Locate the cell with the specified text and output its (X, Y) center coordinate. 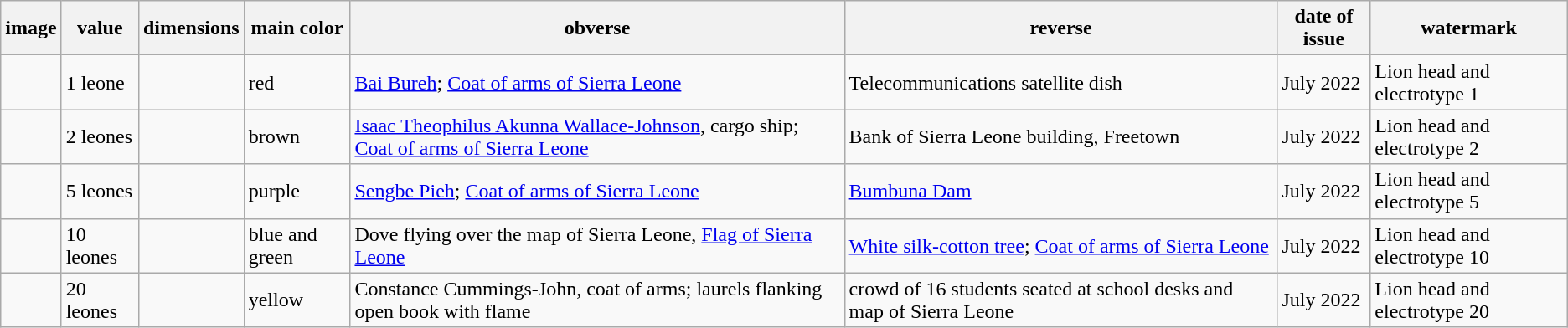
crowd of 16 students seated at school desks and map of Sierra Leone (1060, 300)
date of issue (1323, 28)
Lion head and electrotype 5 (1469, 191)
main color (297, 28)
Isaac Theophilus Akunna Wallace-Johnson, cargo ship; Coat of arms of Sierra Leone (597, 137)
brown (297, 137)
red (297, 82)
value (100, 28)
purple (297, 191)
Dove flying over the map of Sierra Leone, Flag of Sierra Leone (597, 246)
1 leone (100, 82)
5 leones (100, 191)
Lion head and electrotype 20 (1469, 300)
White silk-cotton tree; Coat of arms of Sierra Leone (1060, 246)
yellow (297, 300)
blue and green (297, 246)
10 leones (100, 246)
dimensions (191, 28)
Constance Cummings-John, coat of arms; laurels flanking open book with flame (597, 300)
image (31, 28)
2 leones (100, 137)
Bank of Sierra Leone building, Freetown (1060, 137)
Lion head and electrotype 1 (1469, 82)
Sengbe Pieh; Coat of arms of Sierra Leone (597, 191)
Bai Bureh; Coat of arms of Sierra Leone (597, 82)
Lion head and electrotype 2 (1469, 137)
reverse (1060, 28)
Lion head and electrotype 10 (1469, 246)
Bumbuna Dam (1060, 191)
watermark (1469, 28)
obverse (597, 28)
20 leones (100, 300)
Telecommunications satellite dish (1060, 82)
